Find where the given text appears and provide that cell's center as (x, y) coordinate. 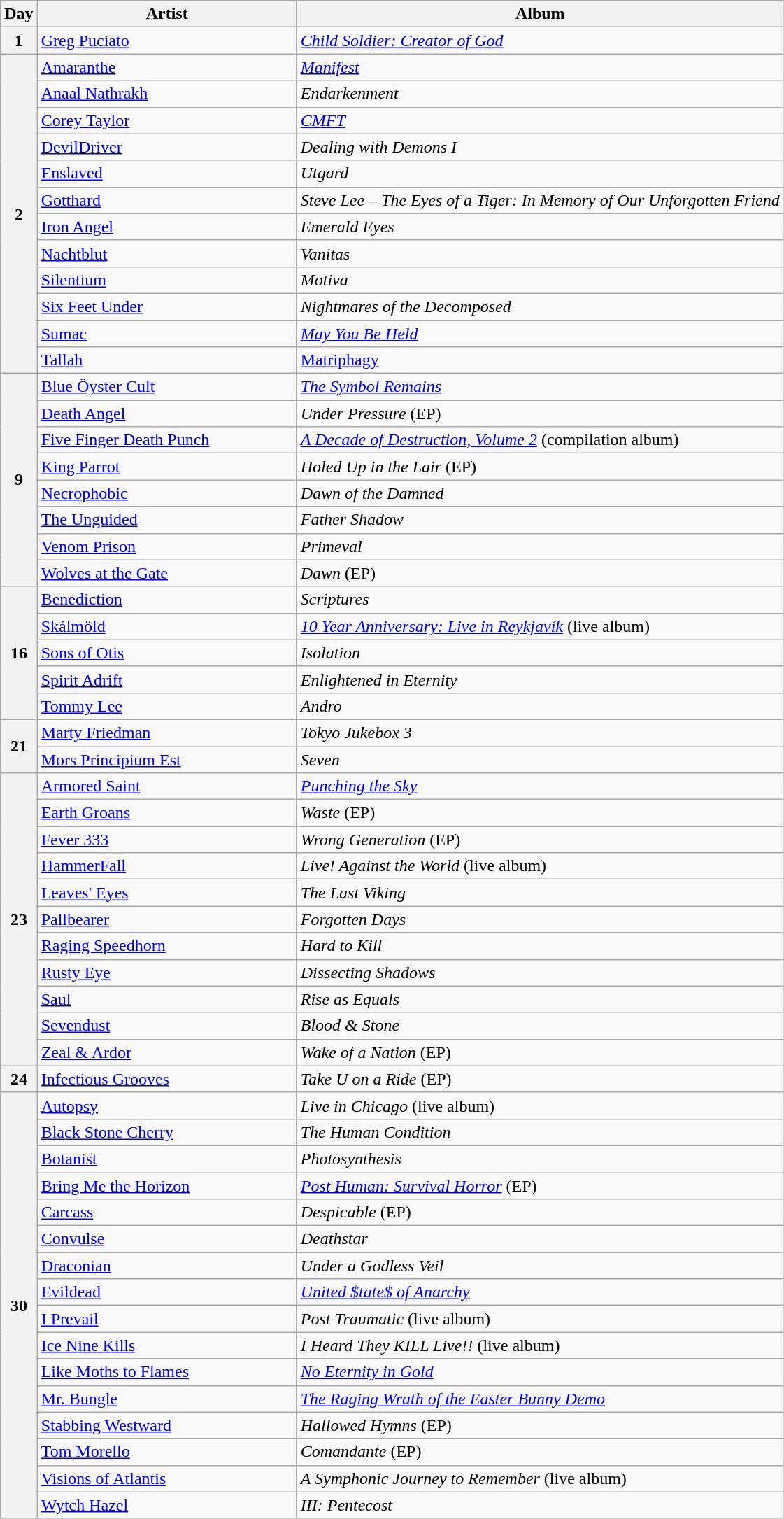
A Symphonic Journey to Remember (live album) (540, 1478)
Tommy Lee (166, 706)
Post Traumatic (live album) (540, 1319)
Emerald Eyes (540, 227)
DevilDriver (166, 147)
Five Finger Death Punch (166, 440)
HammerFall (166, 866)
Anaal Nathrakh (166, 94)
Hallowed Hymns (EP) (540, 1425)
Amaranthe (166, 67)
Armored Saint (166, 786)
Under Pressure (EP) (540, 414)
Stabbing Westward (166, 1425)
23 (19, 919)
Artist (166, 14)
Gotthard (166, 200)
Take U on a Ride (EP) (540, 1079)
Child Soldier: Creator of God (540, 41)
Pallbearer (166, 919)
2 (19, 214)
Father Shadow (540, 520)
Dawn of the Damned (540, 493)
Under a Godless Veil (540, 1266)
Benediction (166, 600)
Andro (540, 706)
Isolation (540, 653)
1 (19, 41)
Zeal & Ardor (166, 1052)
Visions of Atlantis (166, 1478)
Skálmöld (166, 626)
Silentium (166, 280)
Marty Friedman (166, 733)
Death Angel (166, 414)
CMFT (540, 120)
Iron Angel (166, 227)
Live in Chicago (live album) (540, 1105)
Despicable (EP) (540, 1213)
9 (19, 480)
No Eternity in Gold (540, 1372)
Scriptures (540, 600)
Nightmares of the Decomposed (540, 306)
Autopsy (166, 1105)
Venom Prison (166, 546)
King Parrot (166, 467)
The Symbol Remains (540, 387)
Blood & Stone (540, 1026)
United $tate$ of Anarchy (540, 1292)
Dealing with Demons I (540, 147)
21 (19, 746)
Corey Taylor (166, 120)
16 (19, 653)
May You Be Held (540, 334)
Six Feet Under (166, 306)
Utgard (540, 174)
Tokyo Jukebox 3 (540, 733)
Sumac (166, 334)
Endarkenment (540, 94)
Deathstar (540, 1239)
Manifest (540, 67)
The Unguided (166, 520)
Enlightened in Eternity (540, 679)
Live! Against the World (live album) (540, 866)
Punching the Sky (540, 786)
Bring Me the Horizon (166, 1186)
Blue Öyster Cult (166, 387)
Draconian (166, 1266)
Tallah (166, 360)
Infectious Grooves (166, 1079)
Vanitas (540, 253)
Mr. Bungle (166, 1399)
Wolves at the Gate (166, 573)
A Decade of Destruction, Volume 2 (compilation album) (540, 440)
Necrophobic (166, 493)
Post Human: Survival Horror (EP) (540, 1186)
Earth Groans (166, 813)
Primeval (540, 546)
Enslaved (166, 174)
Day (19, 14)
Forgotten Days (540, 919)
10 Year Anniversary: Live in Reykjavík (live album) (540, 626)
Carcass (166, 1213)
Ice Nine Kills (166, 1345)
Dissecting Shadows (540, 973)
Spirit Adrift (166, 679)
Album (540, 14)
Matriphagy (540, 360)
Motiva (540, 280)
Steve Lee – The Eyes of a Tiger: In Memory of Our Unforgotten Friend (540, 200)
Saul (166, 999)
Raging Speedhorn (166, 946)
The Raging Wrath of the Easter Bunny Demo (540, 1399)
Seven (540, 759)
Photosynthesis (540, 1159)
Black Stone Cherry (166, 1132)
The Last Viking (540, 893)
Comandante (EP) (540, 1452)
Greg Puciato (166, 41)
I Heard They KILL Live!! (live album) (540, 1345)
Mors Principium Est (166, 759)
Hard to Kill (540, 946)
Nachtblut (166, 253)
III: Pentecost (540, 1505)
Wytch Hazel (166, 1505)
Leaves' Eyes (166, 893)
The Human Condition (540, 1132)
Evildead (166, 1292)
Holed Up in the Lair (EP) (540, 467)
Wrong Generation (EP) (540, 840)
Sons of Otis (166, 653)
Like Moths to Flames (166, 1372)
I Prevail (166, 1319)
Waste (EP) (540, 813)
30 (19, 1306)
Rise as Equals (540, 999)
Tom Morello (166, 1452)
Dawn (EP) (540, 573)
24 (19, 1079)
Botanist (166, 1159)
Wake of a Nation (EP) (540, 1052)
Convulse (166, 1239)
Rusty Eye (166, 973)
Sevendust (166, 1026)
Fever 333 (166, 840)
